Search for the cell housing the specified text and yield its (x, y) center coordinate. 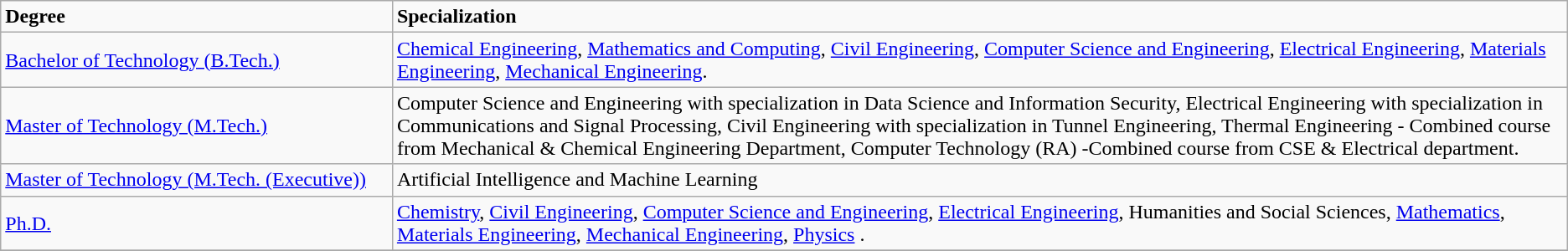
Master of Technology (M.Tech.) (197, 125)
Ph.D. (197, 223)
Artificial Intelligence and Machine Learning (980, 180)
Master of Technology (M.Tech. (Executive)) (197, 180)
Specialization (980, 17)
Degree (197, 17)
Bachelor of Technology (B.Tech.) (197, 60)
